Detect which cell encompasses the target text, then output its [X, Y] center coordinate. 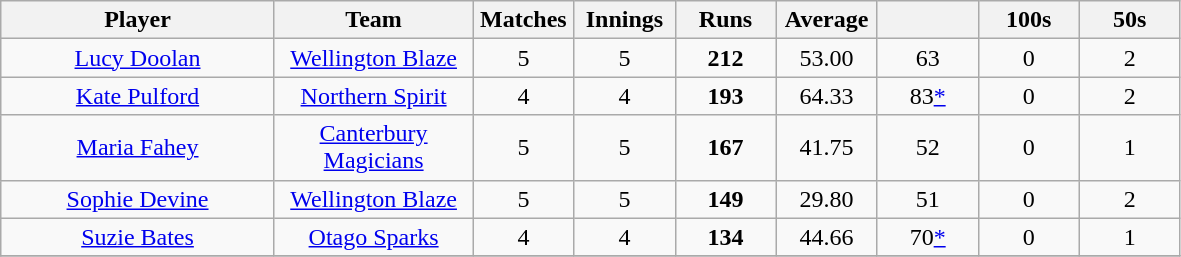
Northern Spirit [374, 96]
212 [726, 58]
70* [928, 237]
50s [1130, 20]
Otago Sparks [374, 237]
Player [138, 20]
Kate Pulford [138, 96]
52 [928, 148]
Innings [624, 20]
100s [1028, 20]
Maria Fahey [138, 148]
53.00 [826, 58]
83* [928, 96]
193 [726, 96]
Matches [524, 20]
63 [928, 58]
51 [928, 199]
Team [374, 20]
Lucy Doolan [138, 58]
Suzie Bates [138, 237]
29.80 [826, 199]
134 [726, 237]
167 [726, 148]
Canterbury Magicians [374, 148]
Runs [726, 20]
Average [826, 20]
41.75 [826, 148]
44.66 [826, 237]
64.33 [826, 96]
149 [726, 199]
Sophie Devine [138, 199]
